Determine the (x, y) coordinate at the center of the cell enclosing the given text.  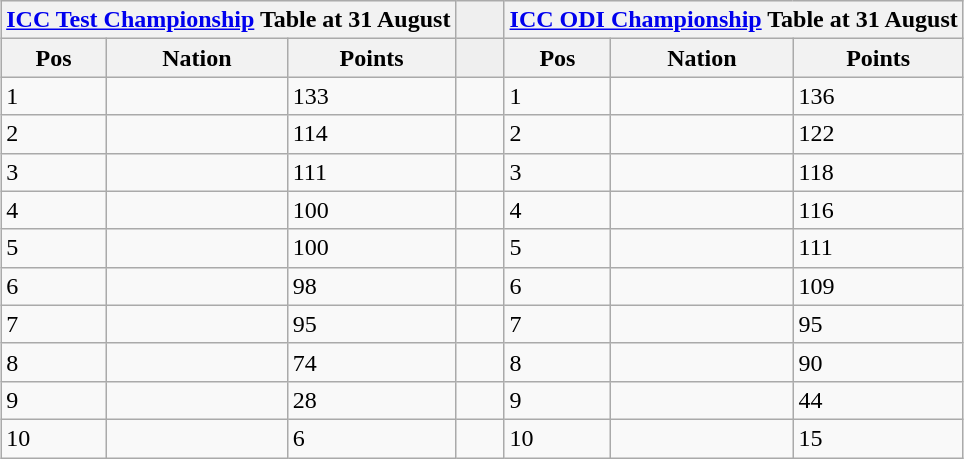
136 (878, 96)
109 (878, 286)
114 (372, 134)
122 (878, 134)
116 (878, 210)
74 (372, 362)
90 (878, 362)
ICC ODI Championship Table at 31 August (734, 20)
ICC Test Championship Table at 31 August (228, 20)
44 (878, 400)
118 (878, 172)
133 (372, 96)
98 (372, 286)
28 (372, 400)
15 (878, 438)
